Pinpoint the cell where the given text exists, returning its (X, Y) midpoint coordinate. 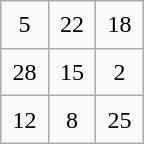
2 (120, 72)
8 (72, 120)
5 (24, 24)
18 (120, 24)
15 (72, 72)
22 (72, 24)
25 (120, 120)
28 (24, 72)
12 (24, 120)
